Scan for the cell matching the given text and deliver its [x, y] coordinate at center. 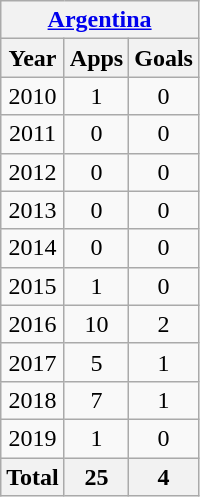
10 [96, 324]
2011 [33, 134]
2015 [33, 286]
2013 [33, 210]
Goals [164, 58]
Year [33, 58]
2017 [33, 362]
Total [33, 477]
2018 [33, 400]
2010 [33, 96]
2016 [33, 324]
2019 [33, 438]
5 [96, 362]
2012 [33, 172]
Argentina [100, 20]
2 [164, 324]
Apps [96, 58]
4 [164, 477]
25 [96, 477]
2014 [33, 248]
7 [96, 400]
